Detect which cell encompasses the target text, then output its [X, Y] center coordinate. 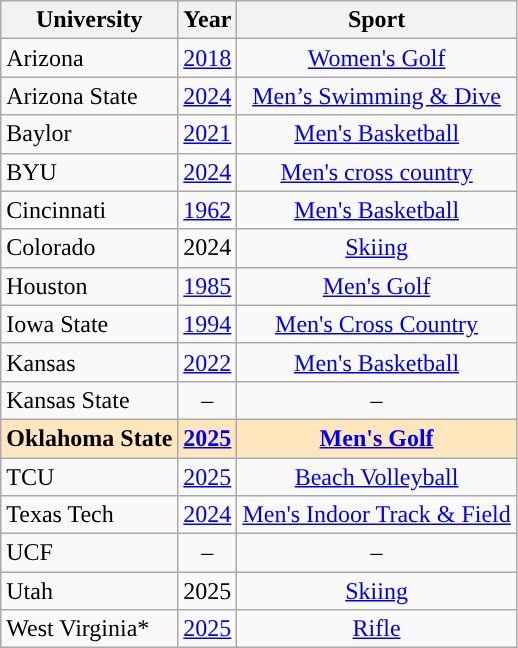
Colorado [90, 248]
1962 [208, 210]
Men's cross country [376, 172]
Baylor [90, 134]
2021 [208, 134]
Cincinnati [90, 210]
Arizona State [90, 96]
1994 [208, 324]
Arizona [90, 58]
Kansas State [90, 400]
Men's Indoor Track & Field [376, 515]
Beach Volleyball [376, 477]
1985 [208, 286]
Kansas [90, 362]
Oklahoma State [90, 438]
Houston [90, 286]
2022 [208, 362]
Utah [90, 591]
University [90, 20]
West Virginia* [90, 629]
Year [208, 20]
2018 [208, 58]
UCF [90, 553]
TCU [90, 477]
BYU [90, 172]
Iowa State [90, 324]
Men's Cross Country [376, 324]
Women's Golf [376, 58]
Sport [376, 20]
Rifle [376, 629]
Men’s Swimming & Dive [376, 96]
Texas Tech [90, 515]
